Extract the [X, Y] coordinate from the center of the cell holding the provided text.  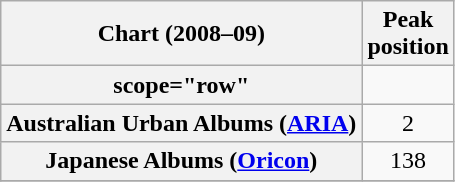
Australian Urban Albums (ARIA) [182, 123]
138 [408, 161]
Japanese Albums (Oricon) [182, 161]
Chart (2008–09) [182, 34]
scope="row" [182, 85]
Peakposition [408, 34]
2 [408, 123]
